Locate the cell with the specified text and output its (x, y) center coordinate. 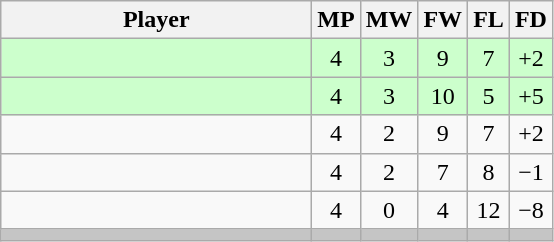
+5 (530, 96)
8 (489, 172)
FL (489, 20)
MP (336, 20)
−8 (530, 210)
FD (530, 20)
Player (156, 20)
12 (489, 210)
0 (389, 210)
FW (443, 20)
10 (443, 96)
−1 (530, 172)
5 (489, 96)
MW (389, 20)
